For the text-containing cell, return its midpoint in (x, y) coordinate format. 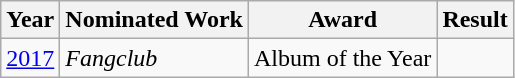
Nominated Work (154, 20)
Award (342, 20)
Result (475, 20)
Year (30, 20)
Album of the Year (342, 58)
2017 (30, 58)
Fangclub (154, 58)
